Scan for the cell matching the given text and deliver its [x, y] coordinate at center. 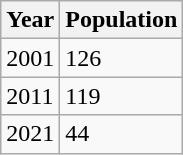
2021 [30, 134]
Year [30, 20]
2011 [30, 96]
2001 [30, 58]
126 [122, 58]
119 [122, 96]
44 [122, 134]
Population [122, 20]
